Identify which cell holds the provided text, then report its [X, Y] central coordinate. 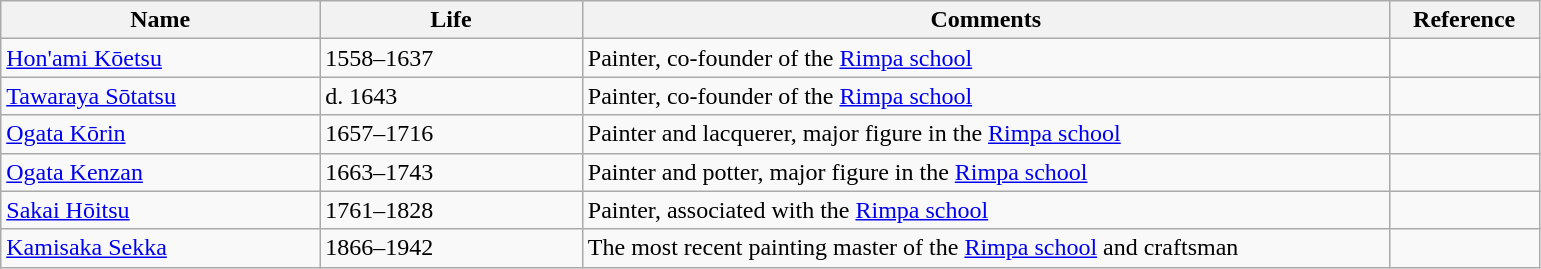
1866–1942 [452, 248]
The most recent painting master of the Rimpa school and craftsman [986, 248]
1657–1716 [452, 134]
Comments [986, 20]
Tawaraya Sōtatsu [160, 96]
Name [160, 20]
1663–1743 [452, 172]
Life [452, 20]
Ogata Kōrin [160, 134]
Painter and lacquerer, major figure in the Rimpa school [986, 134]
Kamisaka Sekka [160, 248]
Painter, associated with the Rimpa school [986, 210]
Hon'ami Kōetsu [160, 58]
1558–1637 [452, 58]
d. 1643 [452, 96]
Ogata Kenzan [160, 172]
Sakai Hōitsu [160, 210]
1761–1828 [452, 210]
Reference [1464, 20]
Painter and potter, major figure in the Rimpa school [986, 172]
